From the cell containing the given text, extract its center point as (X, Y) coordinate. 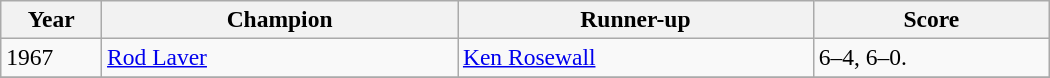
6–4, 6–0. (931, 57)
Ken Rosewall (636, 57)
Score (931, 19)
Rod Laver (280, 57)
Runner-up (636, 19)
Year (52, 19)
Champion (280, 19)
1967 (52, 57)
